Scan for the cell matching the given text and deliver its [X, Y] coordinate at center. 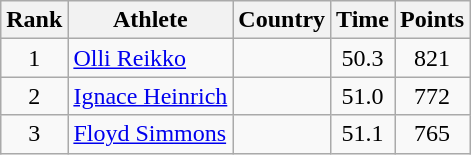
821 [432, 58]
772 [432, 96]
Athlete [150, 20]
1 [34, 58]
Floyd Simmons [150, 134]
Ignace Heinrich [150, 96]
Country [282, 20]
Olli Reikko [150, 58]
Rank [34, 20]
50.3 [363, 58]
765 [432, 134]
Points [432, 20]
Time [363, 20]
3 [34, 134]
51.0 [363, 96]
2 [34, 96]
51.1 [363, 134]
